For the text-containing cell, return its midpoint in (x, y) coordinate format. 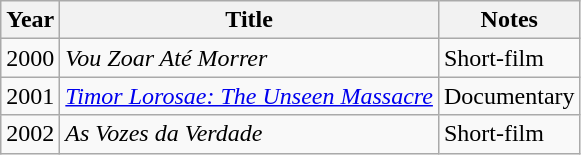
Vou Zoar Até Morrer (250, 58)
Title (250, 20)
Year (30, 20)
2002 (30, 134)
Notes (509, 20)
As Vozes da Verdade (250, 134)
Documentary (509, 96)
Timor Lorosae: The Unseen Massacre (250, 96)
2000 (30, 58)
2001 (30, 96)
